For the text-containing cell, return its midpoint in (X, Y) coordinate format. 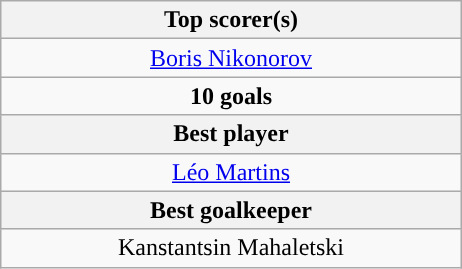
Léo Martins (230, 172)
Best player (230, 134)
Best goalkeeper (230, 210)
Boris Nikonorov (230, 58)
Top scorer(s) (230, 20)
Kanstantsin Mahaletski (230, 248)
10 goals (230, 96)
